For the text-containing cell, return its midpoint in (X, Y) coordinate format. 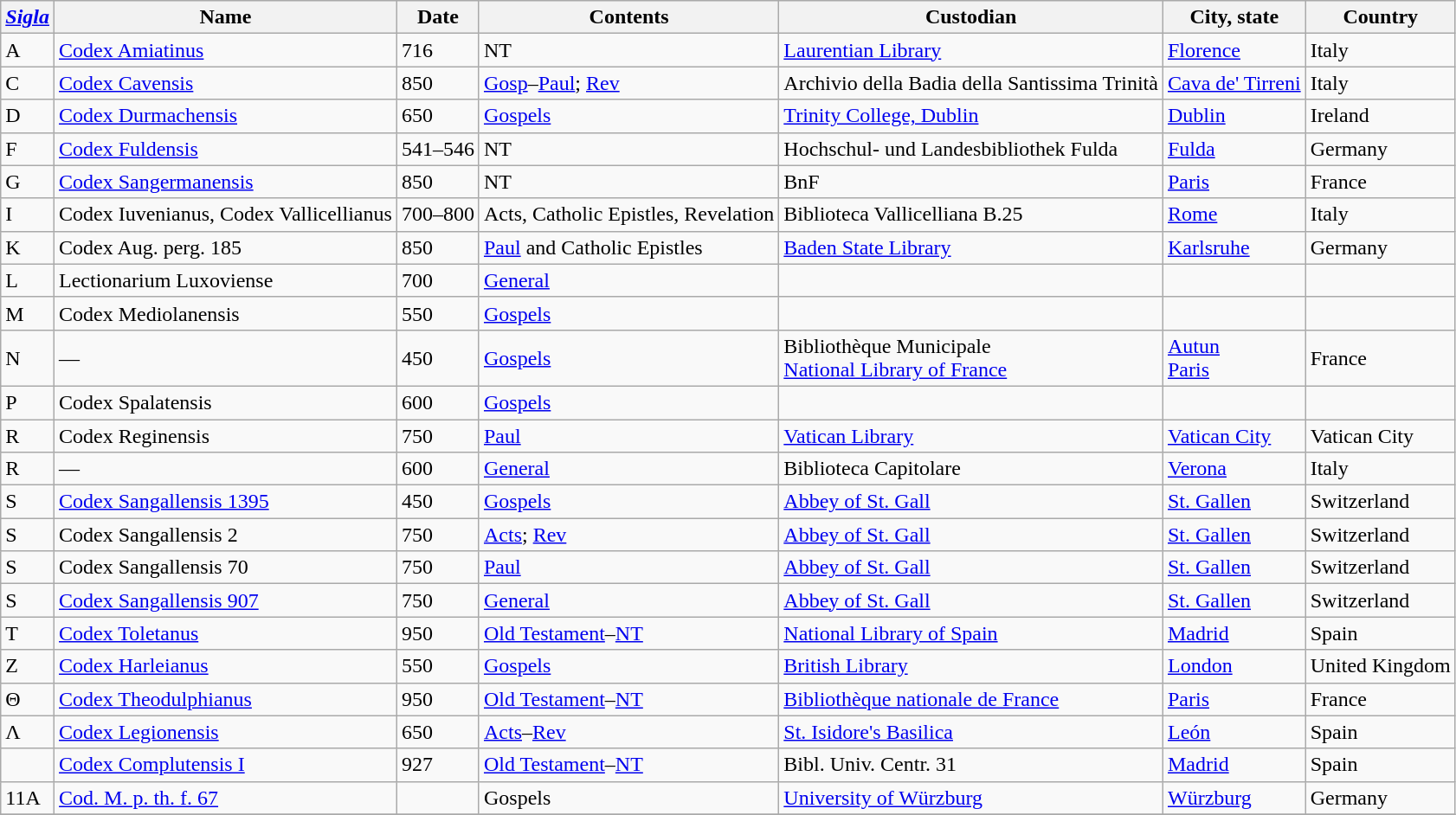
Contents (628, 17)
Paul and Catholic Epistles (628, 247)
700–800 (438, 215)
Würzburg (1234, 798)
D (28, 116)
Θ (28, 699)
K (28, 247)
Codex Aug. perg. 185 (226, 247)
Cava de' Tirreni (1234, 83)
Λ (28, 732)
Codex Sangallensis 70 (226, 568)
Biblioteca Capitolare (971, 469)
Dublin (1234, 116)
British Library (971, 666)
Bibliothèque MunicipaleNational Library of France (971, 358)
Codex Reginensis (226, 435)
Codex Theodulphianus (226, 699)
M (28, 313)
Codex Amiatinus (226, 50)
United Kingdom (1380, 666)
Name (226, 17)
Codex Sangallensis 907 (226, 600)
Codex Legionensis (226, 732)
Codex Sangallensis 1395 (226, 502)
Codex Spalatensis (226, 402)
Karlsruhe (1234, 247)
700 (438, 280)
Codex Cavensis (226, 83)
Acts; Rev (628, 535)
Codex Toletanus (226, 633)
AutunParis (1234, 358)
Codex Iuvenianus, Codex Vallicellianus (226, 215)
C (28, 83)
Codex Complutensis I (226, 765)
T (28, 633)
Codex Fuldensis (226, 149)
Cod. M. p. th. f. 67 (226, 798)
Vatican Library (971, 435)
Codex Mediolanensis (226, 313)
G (28, 182)
Florence (1234, 50)
Archivio della Badia della Santissima Trinità (971, 83)
Acts, Catholic Epistles, Revelation (628, 215)
Biblioteca Vallicelliana B.25 (971, 215)
BnF (971, 182)
716 (438, 50)
Gosp–Paul; Rev (628, 83)
Codex Harleianus (226, 666)
Country (1380, 17)
León (1234, 732)
Codex Durmachensis (226, 116)
Laurentian Library (971, 50)
Baden State Library (971, 247)
Custodian (971, 17)
Date (438, 17)
Acts–Rev (628, 732)
City, state (1234, 17)
Sigla (28, 17)
N (28, 358)
Ireland (1380, 116)
F (28, 149)
Codex Sangermanensis (226, 182)
L (28, 280)
National Library of Spain (971, 633)
Bibliothèque nationale de France (971, 699)
P (28, 402)
11A (28, 798)
University of Würzburg (971, 798)
St. Isidore's Basilica (971, 732)
Trinity College, Dublin (971, 116)
927 (438, 765)
Verona (1234, 469)
Hochschul- und Landesbibliothek Fulda (971, 149)
London (1234, 666)
Rome (1234, 215)
Lectionarium Luxoviense (226, 280)
Z (28, 666)
Fulda (1234, 149)
Bibl. Univ. Centr. 31 (971, 765)
Codex Sangallensis 2 (226, 535)
A (28, 50)
I (28, 215)
541–546 (438, 149)
